Detect which cell encompasses the target text, then output its [x, y] center coordinate. 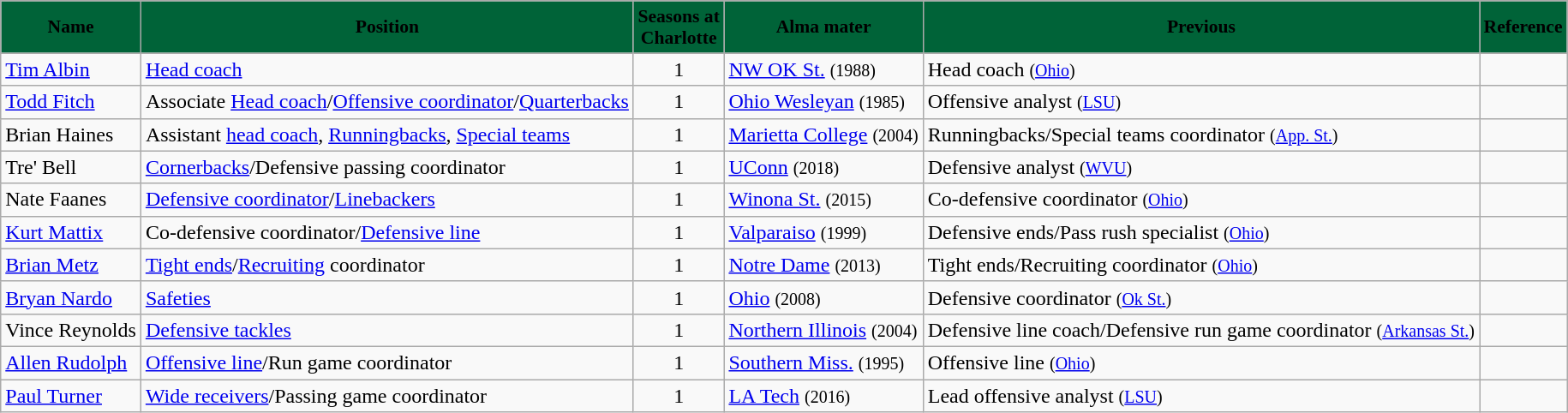
Offensive analyst (LSU) [1201, 102]
LA Tech (2016) [823, 395]
Runningbacks/Special teams coordinator (App. St.) [1201, 135]
Allen Rudolph [71, 362]
Tight ends/Recruiting coordinator [387, 265]
UConn (2018) [823, 167]
Tight ends/Recruiting coordinator (Ohio) [1201, 265]
Valparaiso (1999) [823, 232]
Bryan Nardo [71, 297]
Co-defensive coordinator (Ohio) [1201, 200]
Offensive line (Ohio) [1201, 362]
Assistant head coach, Runningbacks, Special teams [387, 135]
Defensive tackles [387, 330]
Defensive coordinator/Linebackers [387, 200]
Defensive ends/Pass rush specialist (Ohio) [1201, 232]
Name [71, 27]
Tim Albin [71, 69]
Defensive line coach/Defensive run game coordinator (Arkansas St.) [1201, 330]
Marietta College (2004) [823, 135]
Head coach [387, 69]
Offensive line/Run game coordinator [387, 362]
Head coach (Ohio) [1201, 69]
Kurt Mattix [71, 232]
Reference [1523, 27]
Winona St. (2015) [823, 200]
Wide receivers/Passing game coordinator [387, 395]
Notre Dame (2013) [823, 265]
Alma mater [823, 27]
Vince Reynolds [71, 330]
Ohio (2008) [823, 297]
Southern Miss. (1995) [823, 362]
Tre' Bell [71, 167]
Co-defensive coordinator/Defensive line [387, 232]
Lead offensive analyst (LSU) [1201, 395]
Ohio Wesleyan (1985) [823, 102]
Associate Head coach/Offensive coordinator/Quarterbacks [387, 102]
Defensive analyst (WVU) [1201, 167]
Northern Illinois (2004) [823, 330]
Safeties [387, 297]
Defensive coordinator (Ok St.) [1201, 297]
Nate Faanes [71, 200]
Seasons atCharlotte [679, 27]
NW OK St. (1988) [823, 69]
Paul Turner [71, 395]
Position [387, 27]
Brian Metz [71, 265]
Previous [1201, 27]
Brian Haines [71, 135]
Cornerbacks/Defensive passing coordinator [387, 167]
Todd Fitch [71, 102]
